Locate the cell with the specified text and output its [x, y] center coordinate. 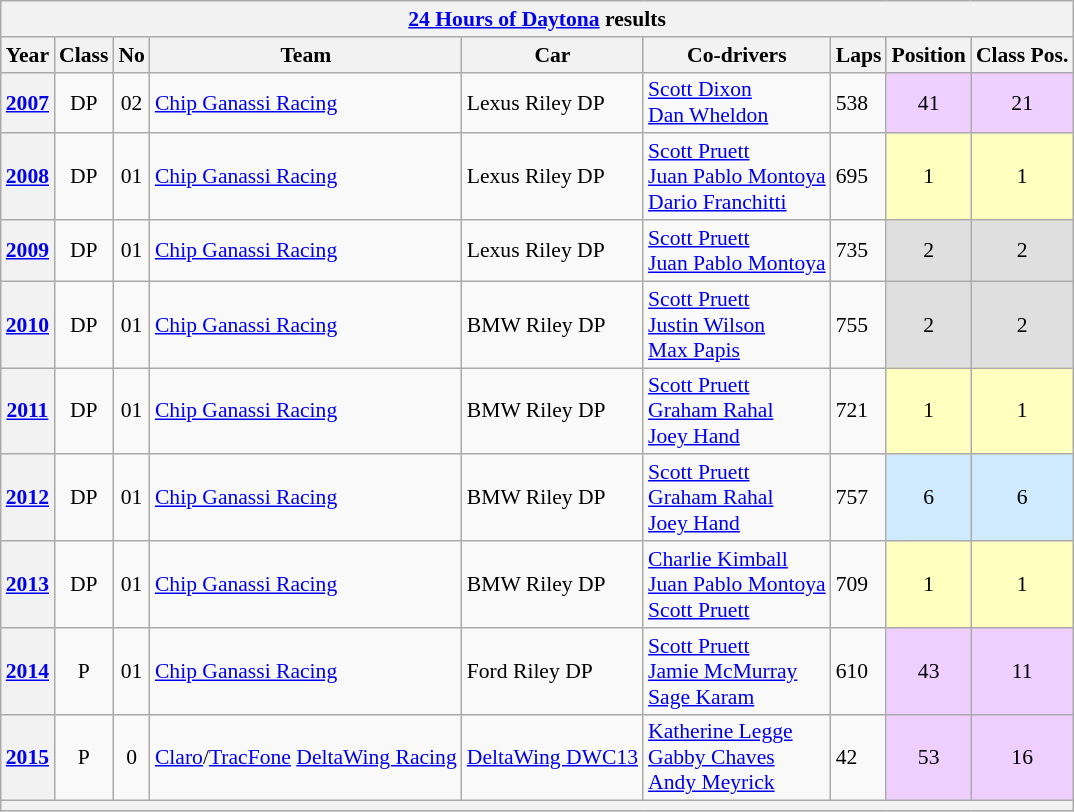
Scott Pruett Juan Pablo Montoya Dario Franchitti [737, 178]
Claro/TracFone DeltaWing Racing [306, 758]
Charlie Kimball Juan Pablo Montoya Scott Pruett [737, 584]
Car [552, 55]
Position [928, 55]
16 [1022, 758]
Ford Riley DP [552, 672]
2015 [28, 758]
53 [928, 758]
Class [84, 55]
41 [928, 102]
Scott Pruett Jamie McMurray Sage Karam [737, 672]
Laps [859, 55]
Scott Pruett Justin Wilson Max Papis [737, 324]
42 [859, 758]
Class Pos. [1022, 55]
Scott Dixon Dan Wheldon [737, 102]
610 [859, 672]
0 [132, 758]
24 Hours of Daytona results [538, 19]
2008 [28, 178]
757 [859, 498]
735 [859, 250]
2011 [28, 412]
Year [28, 55]
709 [859, 584]
No [132, 55]
2007 [28, 102]
43 [928, 672]
11 [1022, 672]
Scott Pruett Juan Pablo Montoya [737, 250]
Team [306, 55]
695 [859, 178]
21 [1022, 102]
Katherine Legge Gabby Chaves Andy Meyrick [737, 758]
755 [859, 324]
Co-drivers [737, 55]
721 [859, 412]
2013 [28, 584]
2014 [28, 672]
538 [859, 102]
2009 [28, 250]
02 [132, 102]
DeltaWing DWC13 [552, 758]
2012 [28, 498]
2010 [28, 324]
